Provide the [X, Y] coordinate of the cell's center where the given text is located.  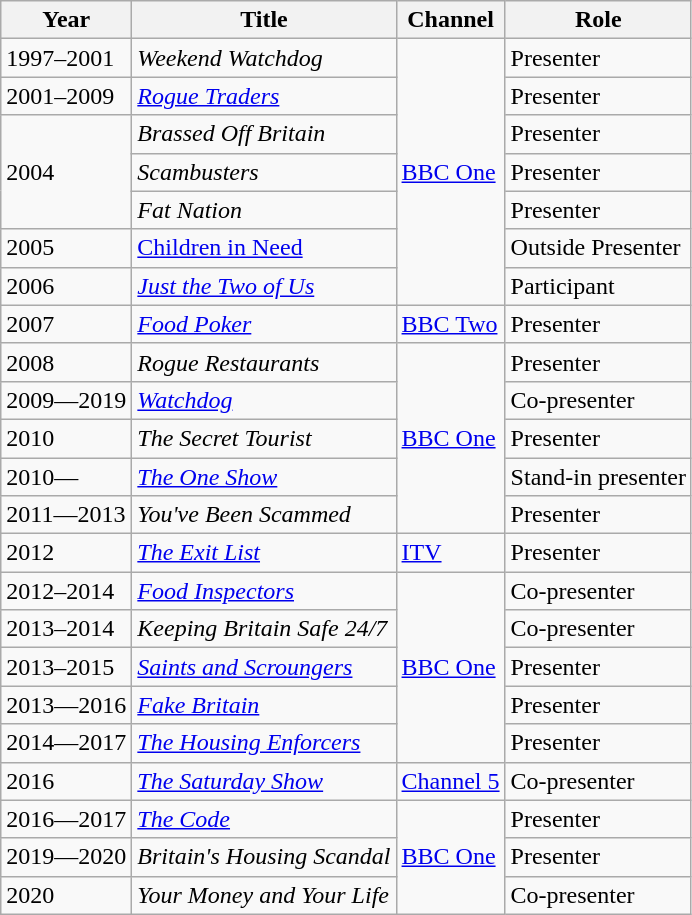
2019—2020 [66, 857]
Watchdog [264, 400]
Keeping Britain Safe 24/7 [264, 629]
ITV [450, 553]
Saints and Scroungers [264, 667]
2014—2017 [66, 743]
The Housing Enforcers [264, 743]
The Secret Tourist [264, 438]
2020 [66, 895]
Britain's Housing Scandal [264, 857]
Channel 5 [450, 781]
Brassed Off Britain [264, 134]
2016—2017 [66, 819]
Children in Need [264, 248]
The Saturday Show [264, 781]
Stand-in presenter [598, 477]
Food Inspectors [264, 591]
Fat Nation [264, 210]
Weekend Watchdog [264, 58]
The Code [264, 819]
2016 [66, 781]
Just the Two of Us [264, 286]
Outside Presenter [598, 248]
2008 [66, 362]
2007 [66, 324]
Role [598, 20]
2004 [66, 172]
BBC Two [450, 324]
Rogue Traders [264, 96]
Scambusters [264, 172]
2010 [66, 438]
1997–2001 [66, 58]
Food Poker [264, 324]
2009—2019 [66, 400]
Fake Britain [264, 705]
2006 [66, 286]
2005 [66, 248]
Your Money and Your Life [264, 895]
You've Been Scammed [264, 515]
2012–2014 [66, 591]
2001–2009 [66, 96]
Participant [598, 286]
Title [264, 20]
2012 [66, 553]
2013—2016 [66, 705]
Rogue Restaurants [264, 362]
Year [66, 20]
The One Show [264, 477]
The Exit List [264, 553]
2011—2013 [66, 515]
2013–2015 [66, 667]
2010— [66, 477]
2013–2014 [66, 629]
Channel [450, 20]
